Search for the cell housing the specified text and yield its [x, y] center coordinate. 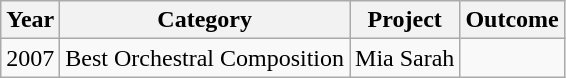
Category [205, 20]
Best Orchestral Composition [205, 58]
Mia Sarah [405, 58]
Year [30, 20]
Outcome [512, 20]
2007 [30, 58]
Project [405, 20]
